Capture the cell that displays the provided text and extract its [X, Y] central coordinate. 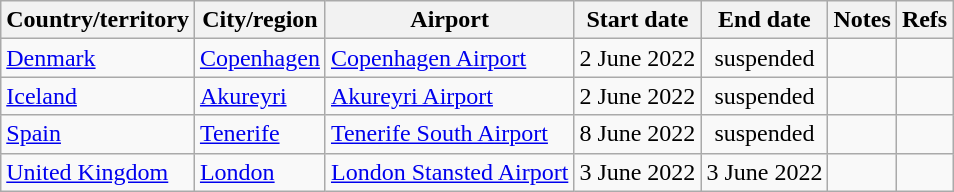
Notes [862, 20]
Airport [449, 20]
Akureyri [260, 96]
End date [764, 20]
Denmark [98, 58]
Copenhagen [260, 58]
Refs [924, 20]
Country/territory [98, 20]
Akureyri Airport [449, 96]
City/region [260, 20]
Spain [98, 134]
Tenerife South Airport [449, 134]
London [260, 172]
8 June 2022 [638, 134]
London Stansted Airport [449, 172]
Start date [638, 20]
Tenerife [260, 134]
Copenhagen Airport [449, 58]
United Kingdom [98, 172]
Iceland [98, 96]
